Scan for the cell matching the given text and deliver its [x, y] coordinate at center. 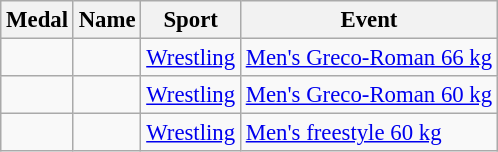
Men's Greco-Roman 66 kg [368, 58]
Name [107, 20]
Men's Greco-Roman 60 kg [368, 95]
Men's freestyle 60 kg [368, 133]
Event [368, 20]
Sport [191, 20]
Medal [38, 20]
